Detect which cell encompasses the target text, then output its [x, y] center coordinate. 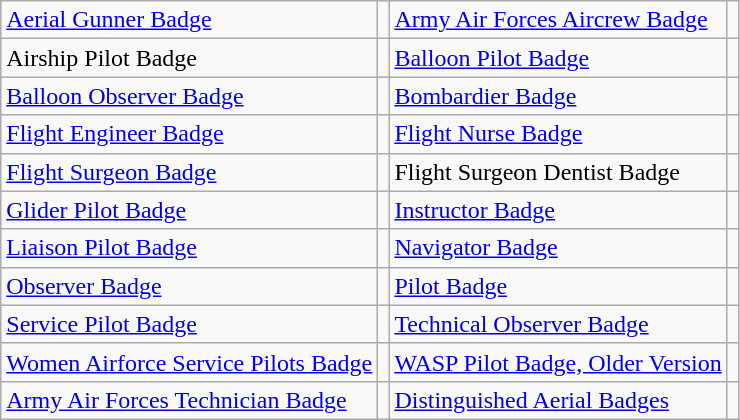
Aerial Gunner Badge [190, 20]
Flight Engineer Badge [190, 134]
Glider Pilot Badge [190, 210]
Balloon Pilot Badge [558, 58]
Flight Surgeon Badge [190, 172]
Women Airforce Service Pilots Badge [190, 362]
Army Air Forces Technician Badge [190, 400]
Distinguished Aerial Badges [558, 400]
Flight Nurse Badge [558, 134]
Liaison Pilot Badge [190, 248]
Army Air Forces Aircrew Badge [558, 20]
Pilot Badge [558, 286]
Observer Badge [190, 286]
Technical Observer Badge [558, 324]
WASP Pilot Badge, Older Version [558, 362]
Airship Pilot Badge [190, 58]
Service Pilot Badge [190, 324]
Bombardier Badge [558, 96]
Balloon Observer Badge [190, 96]
Instructor Badge [558, 210]
Flight Surgeon Dentist Badge [558, 172]
Navigator Badge [558, 248]
